Extract the (x, y) coordinate from the center of the cell holding the provided text.  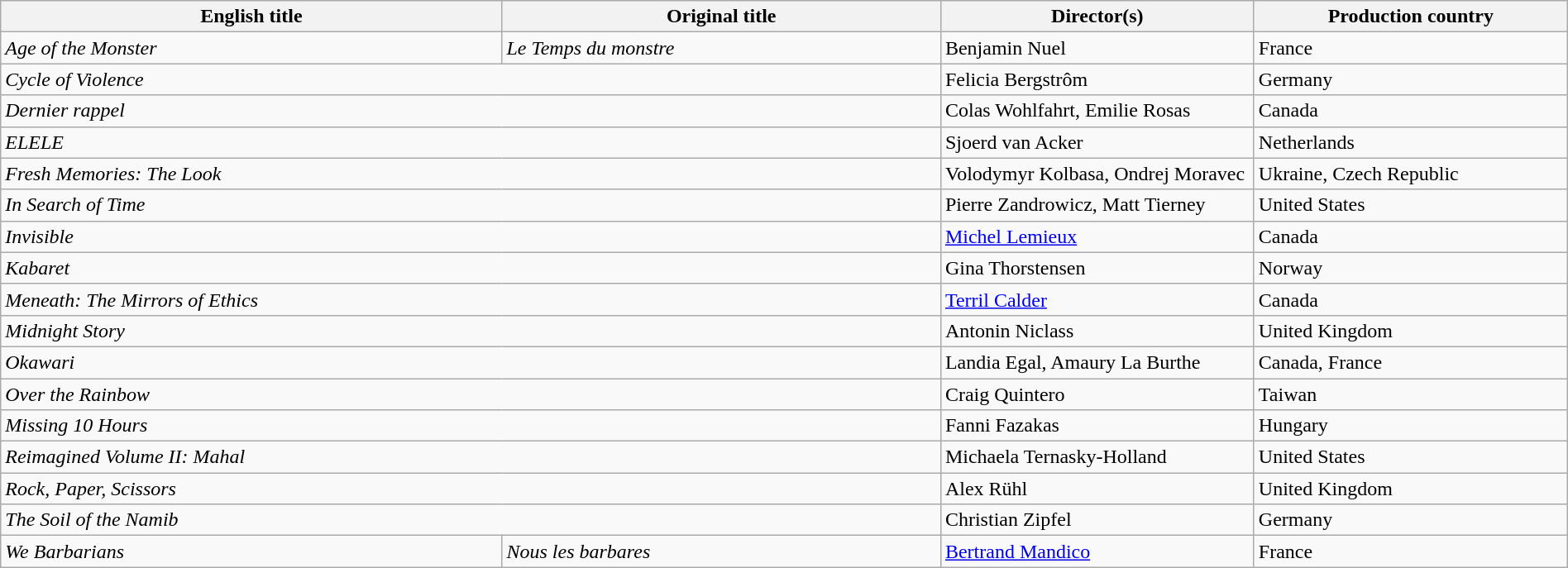
Fresh Memories: The Look (471, 174)
Original title (721, 17)
ELELE (471, 142)
Missing 10 Hours (471, 426)
Sjoerd van Acker (1097, 142)
The Soil of the Namib (471, 520)
Dernier rappel (471, 111)
Meneath: The Mirrors of Ethics (471, 299)
Hungary (1411, 426)
Rock, Paper, Scissors (471, 489)
Michaela Ternasky-Holland (1097, 457)
Canada, France (1411, 362)
Colas Wohlfahrt, Emilie Rosas (1097, 111)
Director(s) (1097, 17)
Reimagined Volume II: Mahal (471, 457)
In Search of Time (471, 205)
Pierre Zandrowicz, Matt Tierney (1097, 205)
Cycle of Violence (471, 79)
Volodymyr Kolbasa, Ondrej Moravec (1097, 174)
Over the Rainbow (471, 394)
Netherlands (1411, 142)
Invisible (471, 236)
Age of the Monster (251, 48)
Fanni Fazakas (1097, 426)
Production country (1411, 17)
English title (251, 17)
Kabaret (471, 268)
Taiwan (1411, 394)
Okawari (471, 362)
Christian Zipfel (1097, 520)
Ukraine, Czech Republic (1411, 174)
Midnight Story (471, 331)
Craig Quintero (1097, 394)
Le Temps du monstre (721, 48)
Gina Thorstensen (1097, 268)
Nous les barbares (721, 551)
Landia Egal, Amaury La Burthe (1097, 362)
Michel Lemieux (1097, 236)
We Barbarians (251, 551)
Norway (1411, 268)
Terril Calder (1097, 299)
Alex Rühl (1097, 489)
Antonin Niclass (1097, 331)
Benjamin Nuel (1097, 48)
Bertrand Mandico (1097, 551)
Felicia Bergstrôm (1097, 79)
